Scan for the cell matching the given text and deliver its [x, y] coordinate at center. 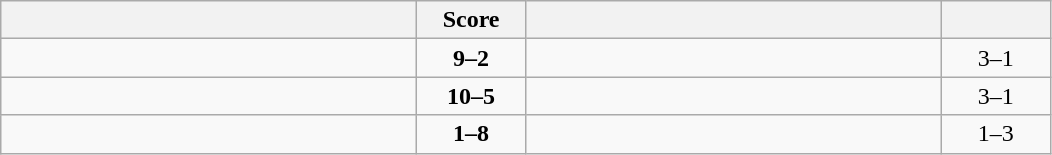
9–2 [472, 58]
1–8 [472, 134]
10–5 [472, 96]
Score [472, 20]
1–3 [996, 134]
